Scan for the cell matching the given text and deliver its [x, y] coordinate at center. 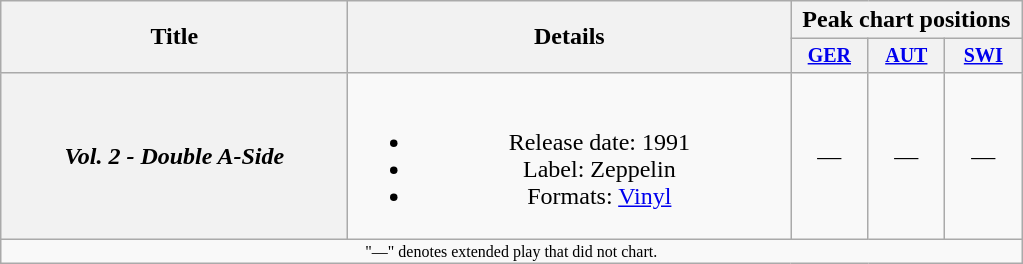
"—" denotes extended play that did not chart. [512, 251]
Vol. 2 - Double A-Side [174, 156]
SWI [984, 56]
Release date: 1991Label: ZeppelinFormats: Vinyl [570, 156]
GER [830, 56]
Peak chart positions [906, 20]
Title [174, 37]
Details [570, 37]
AUT [906, 56]
